Locate the cell with the specified text and output its (X, Y) center coordinate. 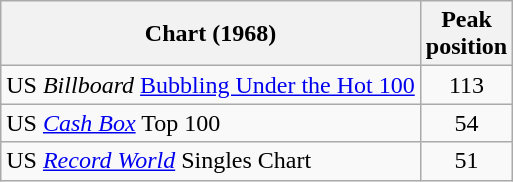
51 (466, 161)
US Billboard Bubbling Under the Hot 100 (211, 85)
US Cash Box Top 100 (211, 123)
Chart (1968) (211, 34)
54 (466, 123)
US Record World Singles Chart (211, 161)
113 (466, 85)
Peakposition (466, 34)
